Determine the (X, Y) coordinate at the center of the cell enclosing the given text.  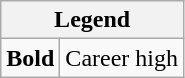
Career high (122, 58)
Legend (92, 20)
Bold (30, 58)
